Return the [X, Y] coordinate for the center point of the cell that contains the specified text.  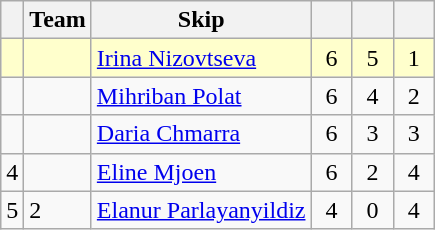
Mihriban Polat [201, 96]
1 [414, 58]
0 [372, 210]
Skip [201, 20]
Elanur Parlayanyildiz [201, 210]
Irina Nizovtseva [201, 58]
Team [58, 20]
Daria Chmarra [201, 134]
Eline Mjoen [201, 172]
